For the text-containing cell, return its midpoint in (x, y) coordinate format. 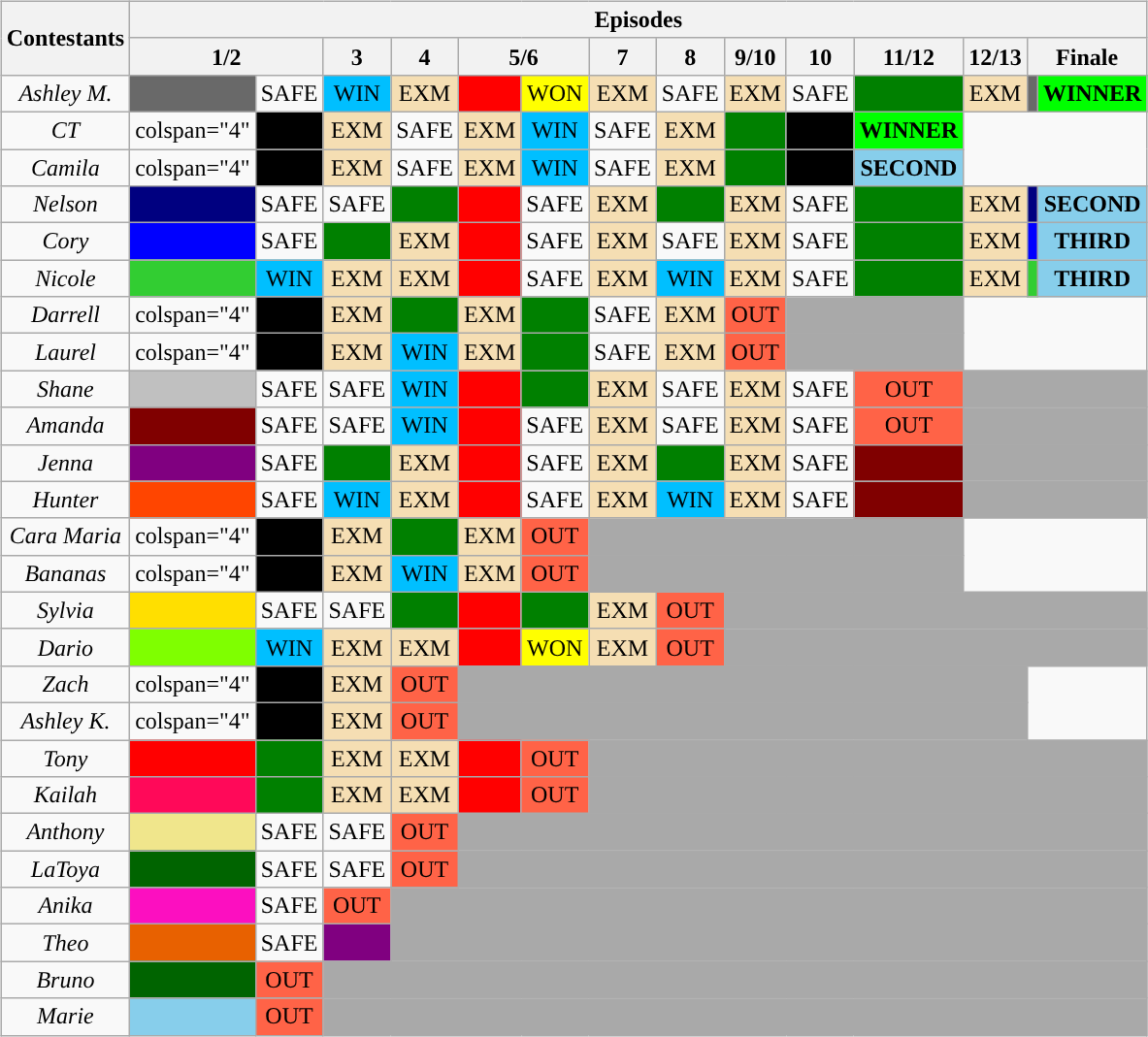
Dario (65, 647)
5/6 (523, 56)
Anthony (65, 832)
Cara Maria (65, 536)
10 (820, 56)
Kailah (65, 795)
9/10 (755, 56)
Nelson (65, 205)
8 (690, 56)
4 (425, 56)
Cory (65, 242)
Ashley K. (65, 721)
11/12 (908, 56)
Bananas (65, 573)
3 (357, 56)
Camila (65, 168)
CT (65, 130)
Darrell (65, 315)
LaToya (65, 869)
Tony (65, 758)
Laurel (65, 352)
Jenna (65, 463)
7 (623, 56)
Zach (65, 684)
Bruno (65, 980)
Finale (1087, 56)
Nicole (65, 278)
Sylvia (65, 610)
Amanda (65, 426)
Anika (65, 906)
12/13 (996, 56)
Marie (65, 1017)
1/2 (227, 56)
Theo (65, 943)
Hunter (65, 500)
Episodes (639, 19)
Contestants (65, 38)
Ashley M. (65, 93)
Shane (65, 389)
